Return the [x, y] coordinate for the center point of the cell that contains the specified text.  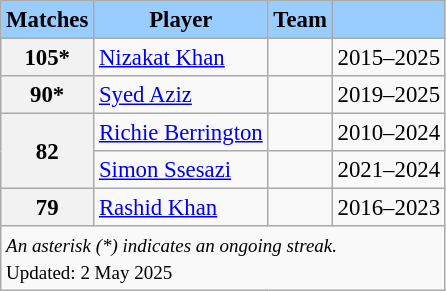
2016–2023 [388, 208]
105* [48, 58]
Syed Aziz [181, 95]
2015–2025 [388, 58]
Team [300, 20]
2010–2024 [388, 133]
90* [48, 95]
Player [181, 20]
Nizakat Khan [181, 58]
Matches [48, 20]
Richie Berrington [181, 133]
2021–2024 [388, 170]
Rashid Khan [181, 208]
79 [48, 208]
82 [48, 152]
Simon Ssesazi [181, 170]
An asterisk (*) indicates an ongoing streak. Updated: 2 May 2025 [224, 258]
2019–2025 [388, 95]
